Search for the cell housing the specified text and yield its (X, Y) center coordinate. 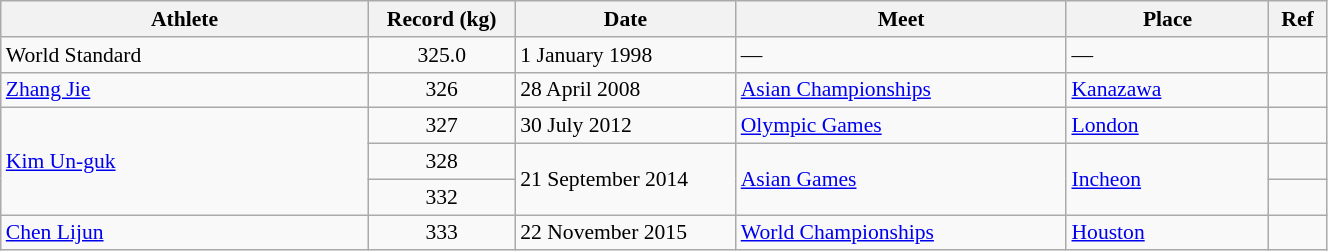
World Championships (902, 233)
Incheon (1167, 180)
Olympic Games (902, 126)
Chen Lijun (184, 233)
Athlete (184, 19)
327 (442, 126)
Asian Championships (902, 90)
Meet (902, 19)
332 (442, 197)
21 September 2014 (625, 180)
30 July 2012 (625, 126)
Record (kg) (442, 19)
326 (442, 90)
Asian Games (902, 180)
World Standard (184, 55)
Place (1167, 19)
Ref (1298, 19)
22 November 2015 (625, 233)
1 January 1998 (625, 55)
328 (442, 162)
28 April 2008 (625, 90)
Kim Un-guk (184, 162)
325.0 (442, 55)
Houston (1167, 233)
Kanazawa (1167, 90)
Date (625, 19)
Zhang Jie (184, 90)
333 (442, 233)
London (1167, 126)
